Detect which cell encompasses the target text, then output its (x, y) center coordinate. 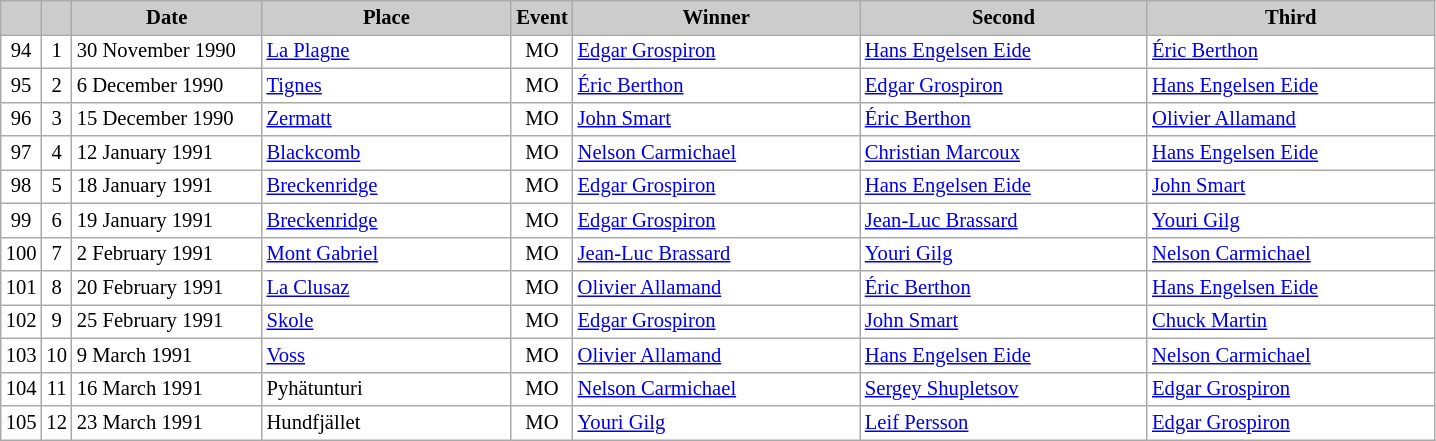
La Clusaz (387, 287)
99 (22, 220)
19 January 1991 (167, 220)
La Plagne (387, 51)
101 (22, 287)
Chuck Martin (1290, 321)
95 (22, 85)
23 March 1991 (167, 423)
16 March 1991 (167, 389)
Date (167, 17)
6 (56, 220)
94 (22, 51)
4 (56, 153)
Place (387, 17)
30 November 1990 (167, 51)
Blackcomb (387, 153)
1 (56, 51)
Mont Gabriel (387, 254)
Pyhätunturi (387, 389)
Leif Persson (1004, 423)
8 (56, 287)
97 (22, 153)
25 February 1991 (167, 321)
9 (56, 321)
18 January 1991 (167, 186)
98 (22, 186)
6 December 1990 (167, 85)
Winner (716, 17)
Christian Marcoux (1004, 153)
Tignes (387, 85)
5 (56, 186)
Event (542, 17)
2 (56, 85)
11 (56, 389)
104 (22, 389)
Second (1004, 17)
Skole (387, 321)
10 (56, 355)
100 (22, 254)
102 (22, 321)
Voss (387, 355)
3 (56, 119)
Sergey Shupletsov (1004, 389)
Hundfjället (387, 423)
9 March 1991 (167, 355)
12 January 1991 (167, 153)
20 February 1991 (167, 287)
12 (56, 423)
96 (22, 119)
7 (56, 254)
2 February 1991 (167, 254)
103 (22, 355)
Third (1290, 17)
105 (22, 423)
15 December 1990 (167, 119)
Zermatt (387, 119)
